Scan for the cell matching the given text and deliver its [x, y] coordinate at center. 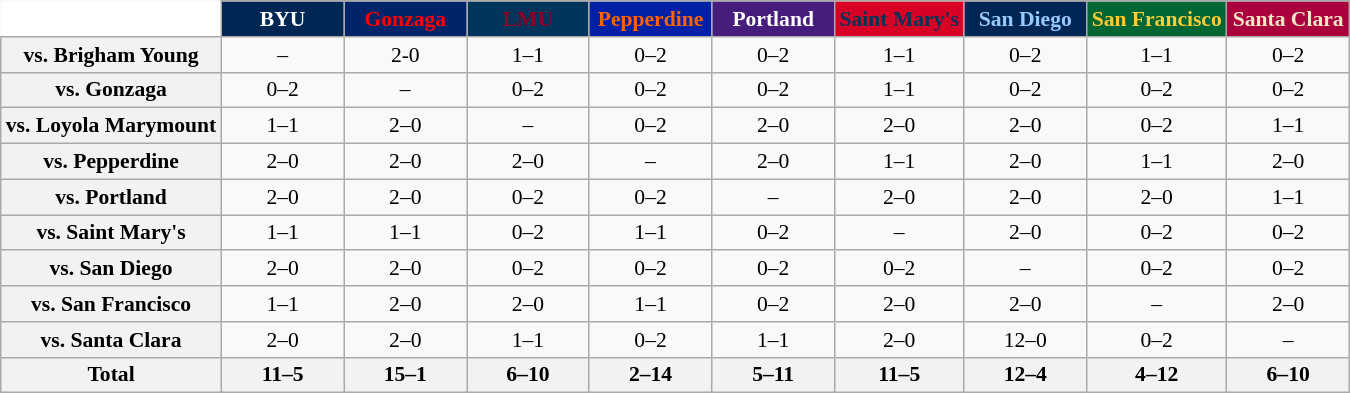
San Diego [1026, 19]
vs. Pepperdine [112, 162]
vs. Brigham Young [112, 55]
vs. Gonzaga [112, 90]
5–11 [774, 375]
12–0 [1026, 340]
BYU [282, 19]
Gonzaga [406, 19]
vs. San Francisco [112, 304]
Total [112, 375]
vs. Santa Clara [112, 340]
vs. Saint Mary's [112, 233]
vs. San Diego [112, 269]
LMU [528, 19]
15–1 [406, 375]
San Francisco [1157, 19]
Pepperdine [650, 19]
Santa Clara [1288, 19]
vs. Loyola Marymount [112, 126]
Saint Mary's [898, 19]
12–4 [1026, 375]
vs. Portland [112, 197]
2–14 [650, 375]
2-0 [406, 55]
4–12 [1157, 375]
Portland [774, 19]
